Return the (X, Y) coordinate for the center point of the cell that contains the specified text.  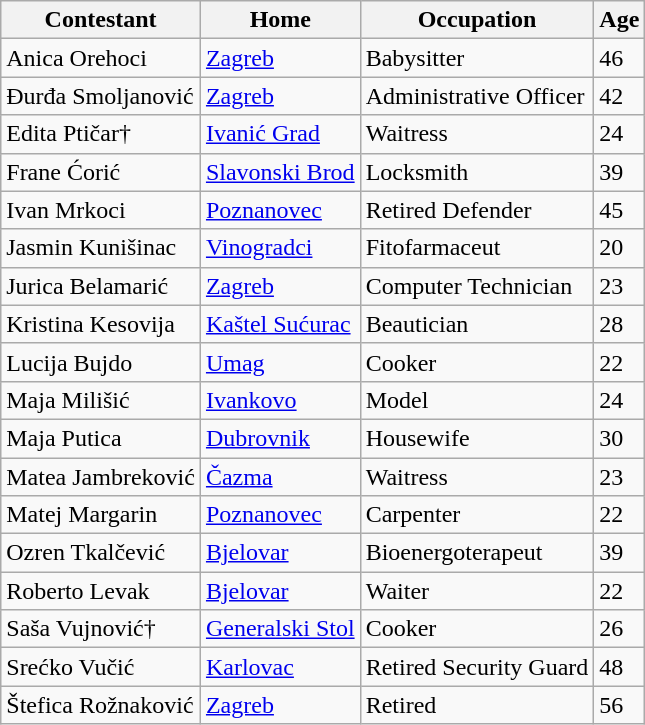
Matea Jambreković (101, 477)
Waiter (477, 591)
Retired (477, 705)
Karlovac (280, 667)
Babysitter (477, 58)
Čazma (280, 477)
Srećko Vučić (101, 667)
Kaštel Sućurac (280, 324)
Computer Technician (477, 286)
Housewife (477, 438)
Lucija Bujdo (101, 362)
Maja Putica (101, 438)
Jasmin Kunišinac (101, 248)
Frane Ćorić (101, 172)
30 (620, 438)
Administrative Officer (477, 96)
20 (620, 248)
Carpenter (477, 515)
Roberto Levak (101, 591)
Retired Defender (477, 210)
Dubrovnik (280, 438)
Matej Margarin (101, 515)
Occupation (477, 20)
Anica Orehoci (101, 58)
Kristina Kesovija (101, 324)
Contestant (101, 20)
28 (620, 324)
Age (620, 20)
Beautician (477, 324)
Home (280, 20)
Model (477, 400)
Edita Ptičar† (101, 134)
Locksmith (477, 172)
Vinogradci (280, 248)
Ivanić Grad (280, 134)
Jurica Belamarić (101, 286)
48 (620, 667)
56 (620, 705)
Saša Vujnović† (101, 629)
Ivankovo (280, 400)
Generalski Stol (280, 629)
26 (620, 629)
Ivan Mrkoci (101, 210)
45 (620, 210)
Bioenergoterapeut (477, 553)
Štefica Rožnaković (101, 705)
46 (620, 58)
Umag (280, 362)
42 (620, 96)
Retired Security Guard (477, 667)
Fitofarmaceut (477, 248)
Ozren Tkalčević (101, 553)
Maja Milišić (101, 400)
Slavonski Brod (280, 172)
Đurđa Smoljanović (101, 96)
